For the text-containing cell, return its midpoint in [x, y] coordinate format. 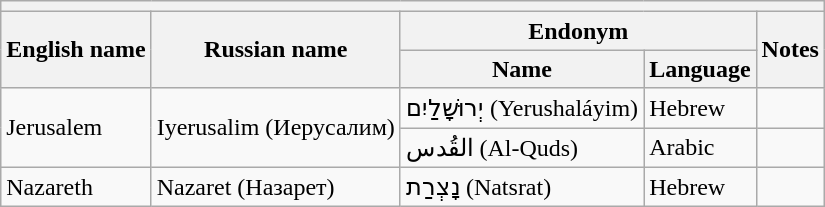
Arabic [700, 148]
Iyerusalim (Иерусалим) [276, 128]
Jerusalem [76, 128]
יְרוּשָׁלַיִם (Yerushaláyim) [522, 108]
Language [700, 69]
English name [76, 50]
Endonym [578, 31]
Russian name [276, 50]
נָצְרַת (Natsrat) [522, 187]
Name [522, 69]
القُدس (Al-Quds) [522, 148]
Nazareth [76, 187]
Notes [790, 50]
Nazaret (Назарет) [276, 187]
